From the cell containing the given text, extract its center point as (X, Y) coordinate. 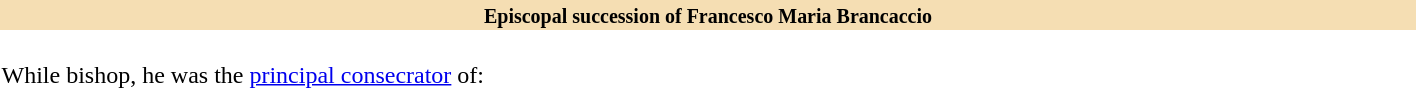
Episcopal succession of Francesco Maria Brancaccio (708, 15)
